From the cell containing the given text, extract its center point as [x, y] coordinate. 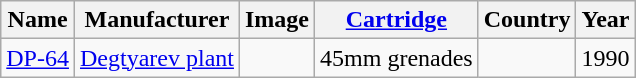
Year [606, 20]
1990 [606, 58]
Degtyarev plant [156, 58]
Country [527, 20]
Cartridge [397, 20]
Image [276, 20]
Manufacturer [156, 20]
Name [38, 20]
DP-64 [38, 58]
45mm grenades [397, 58]
